Identify which cell holds the provided text, then report its [x, y] central coordinate. 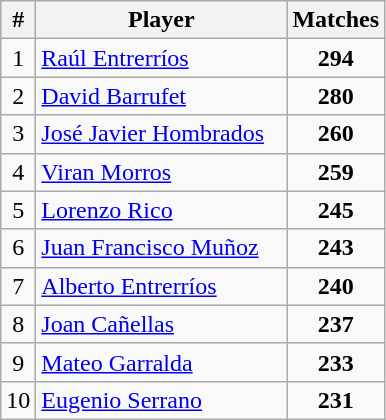
Eugenio Serrano [162, 400]
10 [18, 400]
Player [162, 20]
4 [18, 172]
294 [336, 58]
5 [18, 210]
Lorenzo Rico [162, 210]
David Barrufet [162, 96]
9 [18, 362]
José Javier Hombrados [162, 134]
260 [336, 134]
243 [336, 248]
240 [336, 286]
3 [18, 134]
1 [18, 58]
245 [336, 210]
# [18, 20]
280 [336, 96]
2 [18, 96]
Matches [336, 20]
233 [336, 362]
Raúl Entrerríos [162, 58]
Viran Morros [162, 172]
6 [18, 248]
237 [336, 324]
259 [336, 172]
Joan Cañellas [162, 324]
231 [336, 400]
8 [18, 324]
7 [18, 286]
Alberto Entrerríos [162, 286]
Mateo Garralda [162, 362]
Juan Francisco Muñoz [162, 248]
